Detect which cell encompasses the target text, then output its [X, Y] center coordinate. 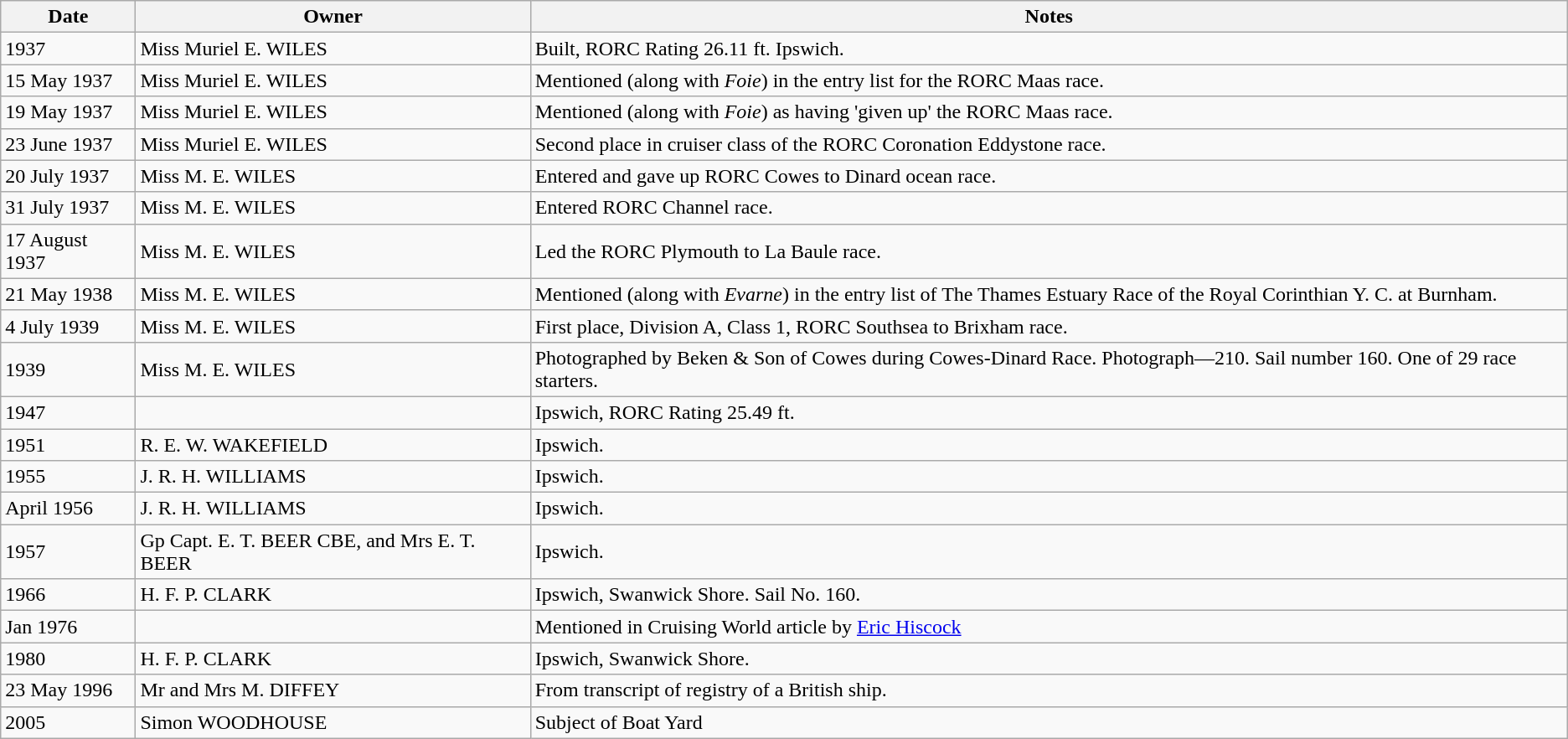
23 June 1937 [69, 144]
Mentioned (along with Evarne) in the entry list of The Thames Estuary Race of the Royal Corinthian Y. C. at Burnham. [1049, 294]
Jan 1976 [69, 627]
Entered RORC Channel race. [1049, 208]
15 May 1937 [69, 80]
Mr and Mrs M. DIFFEY [333, 690]
1947 [69, 412]
1966 [69, 595]
Entered and gave up RORC Cowes to Dinard ocean race. [1049, 176]
Second place in cruiser class of the RORC Coronation Eddystone race. [1049, 144]
17 August 1937 [69, 251]
Owner [333, 17]
1937 [69, 49]
Gp Capt. E. T. BEER CBE, and Mrs E. T. BEER [333, 551]
31 July 1937 [69, 208]
1980 [69, 659]
Ipswich, Swanwick Shore. [1049, 659]
Date [69, 17]
1957 [69, 551]
Built, RORC Rating 26.11 ft. Ipswich. [1049, 49]
1955 [69, 477]
First place, Division A, Class 1, RORC Southsea to Brixham race. [1049, 326]
19 May 1937 [69, 112]
23 May 1996 [69, 690]
Subject of Boat Yard [1049, 722]
Photographed by Beken & Son of Cowes during Cowes-Dinard Race. Photograph—210. Sail number 160. One of 29 race starters. [1049, 369]
Notes [1049, 17]
April 1956 [69, 509]
20 July 1937 [69, 176]
R. E. W. WAKEFIELD [333, 445]
From transcript of registry of a British ship. [1049, 690]
Simon WOODHOUSE [333, 722]
1939 [69, 369]
4 July 1939 [69, 326]
21 May 1938 [69, 294]
1951 [69, 445]
Mentioned in Cruising World article by Eric Hiscock [1049, 627]
Mentioned (along with Foie) as having 'given up' the RORC Maas race. [1049, 112]
Mentioned (along with Foie) in the entry list for the RORC Maas race. [1049, 80]
Ipswich, RORC Rating 25.49 ft. [1049, 412]
Led the RORC Plymouth to La Baule race. [1049, 251]
Ipswich, Swanwick Shore. Sail No. 160. [1049, 595]
2005 [69, 722]
